Locate the cell with the specified text and output its (X, Y) center coordinate. 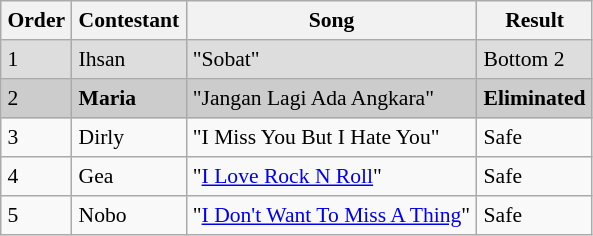
Maria (129, 98)
"I Miss You But I Hate You" (332, 138)
Dirly (129, 138)
5 (36, 216)
"Sobat" (332, 60)
1 (36, 60)
Order (36, 20)
Ihsan (129, 60)
Song (332, 20)
4 (36, 176)
Result (534, 20)
"I Don't Want To Miss A Thing" (332, 216)
Contestant (129, 20)
Eliminated (534, 98)
3 (36, 138)
Bottom 2 (534, 60)
2 (36, 98)
"Jangan Lagi Ada Angkara" (332, 98)
Gea (129, 176)
"I Love Rock N Roll" (332, 176)
Nobo (129, 216)
